Find where the given text appears and provide that cell's center as (x, y) coordinate. 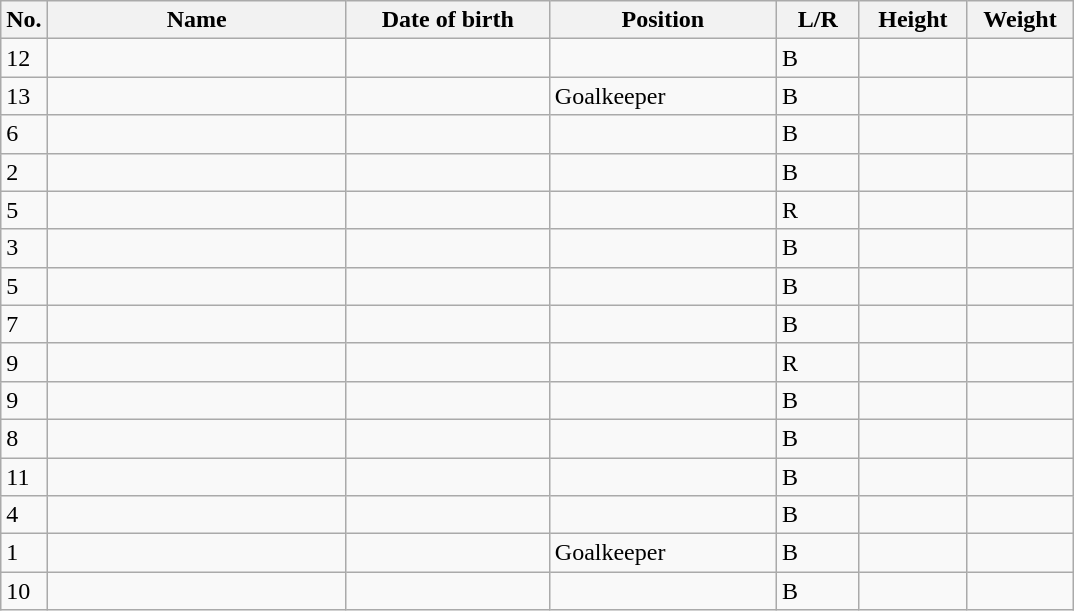
2 (24, 172)
Height (912, 20)
7 (24, 324)
8 (24, 438)
Name (196, 20)
L/R (818, 20)
Position (662, 20)
Date of birth (448, 20)
Weight (1020, 20)
3 (24, 248)
1 (24, 553)
6 (24, 134)
4 (24, 515)
11 (24, 477)
No. (24, 20)
12 (24, 58)
10 (24, 591)
13 (24, 96)
